Extract the [X, Y] coordinate from the center of the cell holding the provided text.  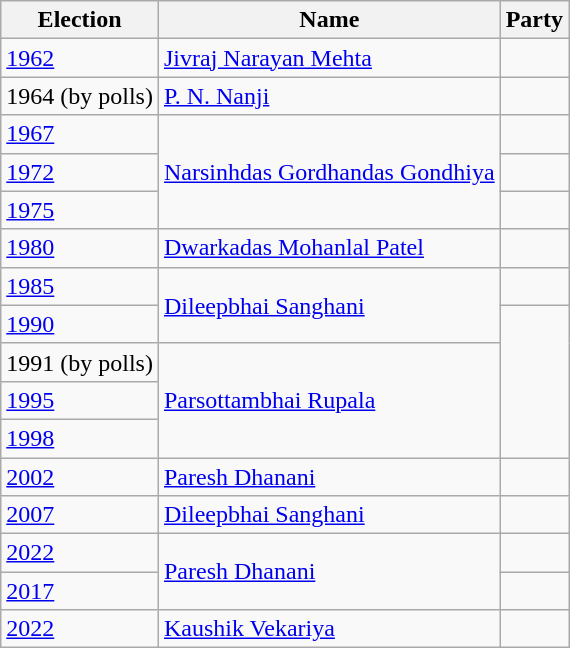
Parsottambhai Rupala [329, 400]
1990 [80, 324]
2002 [80, 477]
1964 (by polls) [80, 96]
1995 [80, 400]
Narsinhdas Gordhandas Gondhiya [329, 172]
Dwarkadas Mohanlal Patel [329, 248]
1975 [80, 210]
Name [329, 20]
1985 [80, 286]
Jivraj Narayan Mehta [329, 58]
P. N. Nanji [329, 96]
Election [80, 20]
1972 [80, 172]
Kaushik Vekariya [329, 629]
Party [534, 20]
1991 (by polls) [80, 362]
1998 [80, 438]
2007 [80, 515]
2017 [80, 591]
1967 [80, 134]
1962 [80, 58]
1980 [80, 248]
